Capture the cell that displays the provided text and extract its [x, y] central coordinate. 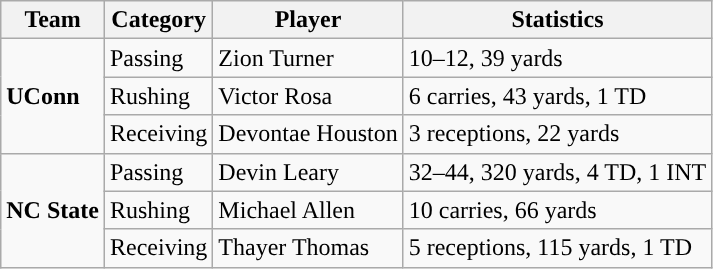
10 carries, 66 yards [558, 210]
Team [53, 20]
3 receptions, 22 yards [558, 134]
Devontae Houston [308, 134]
6 carries, 43 yards, 1 TD [558, 96]
5 receptions, 115 yards, 1 TD [558, 248]
Player [308, 20]
Victor Rosa [308, 96]
Statistics [558, 20]
UConn [53, 96]
32–44, 320 yards, 4 TD, 1 INT [558, 172]
Michael Allen [308, 210]
Devin Leary [308, 172]
Thayer Thomas [308, 248]
Zion Turner [308, 58]
Category [158, 20]
NC State [53, 210]
10–12, 39 yards [558, 58]
